Output the [x, y] coordinate of the center of the cell containing the given text.  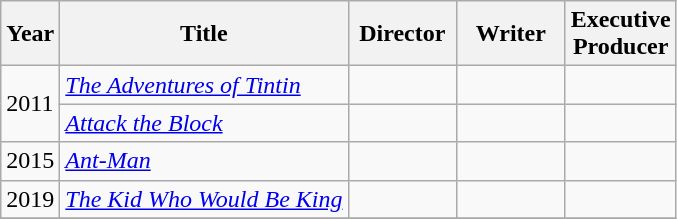
Year [30, 34]
ExecutiveProducer [620, 34]
Title [204, 34]
Director [402, 34]
Ant-Man [204, 161]
The Adventures of Tintin [204, 85]
2019 [30, 199]
2011 [30, 104]
Writer [512, 34]
2015 [30, 161]
The Kid Who Would Be King [204, 199]
Attack the Block [204, 123]
